For the text-containing cell, return its midpoint in [x, y] coordinate format. 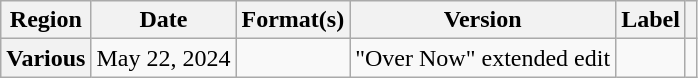
Label [651, 20]
Region [46, 20]
Various [46, 58]
Format(s) [293, 20]
Date [164, 20]
"Over Now" extended edit [483, 58]
Version [483, 20]
May 22, 2024 [164, 58]
